Search for the cell housing the specified text and yield its (X, Y) center coordinate. 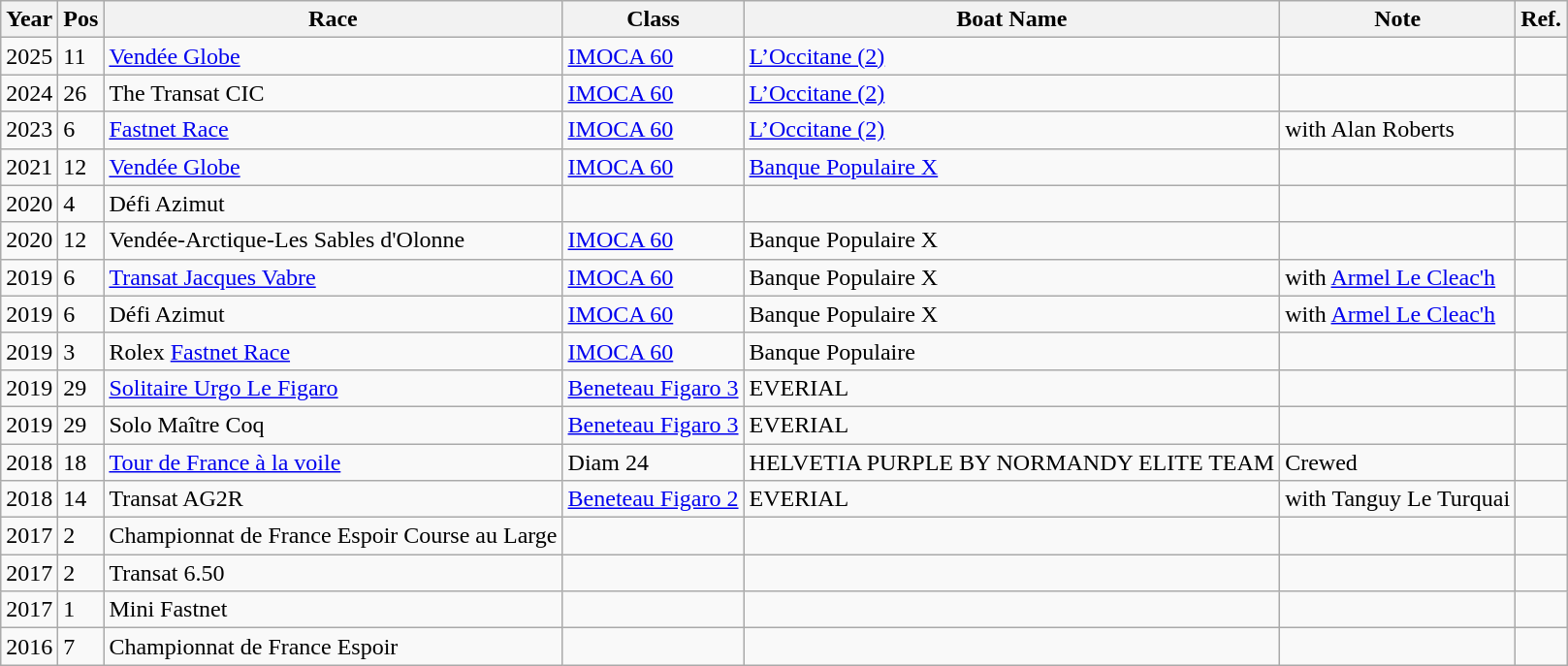
14 (81, 499)
2023 (29, 130)
2021 (29, 167)
Fastnet Race (334, 130)
Championnat de France Espoir Course au Large (334, 536)
2025 (29, 56)
Year (29, 19)
Transat AG2R (334, 499)
2024 (29, 93)
Banque Populaire (1012, 351)
Pos (81, 19)
Diam 24 (654, 462)
Tour de France à la voile (334, 462)
Solo Maître Coq (334, 425)
Mini Fastnet (334, 610)
Ref. (1542, 19)
with Alan Roberts (1398, 130)
Crewed (1398, 462)
2016 (29, 647)
Transat Jacques Vabre (334, 277)
The Transat CIC (334, 93)
Championnat de France Espoir (334, 647)
4 (81, 204)
7 (81, 647)
Solitaire Urgo Le Figaro (334, 388)
Vendée-Arctique-Les Sables d'Olonne (334, 240)
Class (654, 19)
Beneteau Figaro 2 (654, 499)
3 (81, 351)
Transat 6.50 (334, 573)
HELVETIA PURPLE BY NORMANDY ELITE TEAM (1012, 462)
18 (81, 462)
Rolex Fastnet Race (334, 351)
1 (81, 610)
Note (1398, 19)
11 (81, 56)
Race (334, 19)
26 (81, 93)
Boat Name (1012, 19)
with Tanguy Le Turquai (1398, 499)
